From the cell containing the given text, extract its center point as [x, y] coordinate. 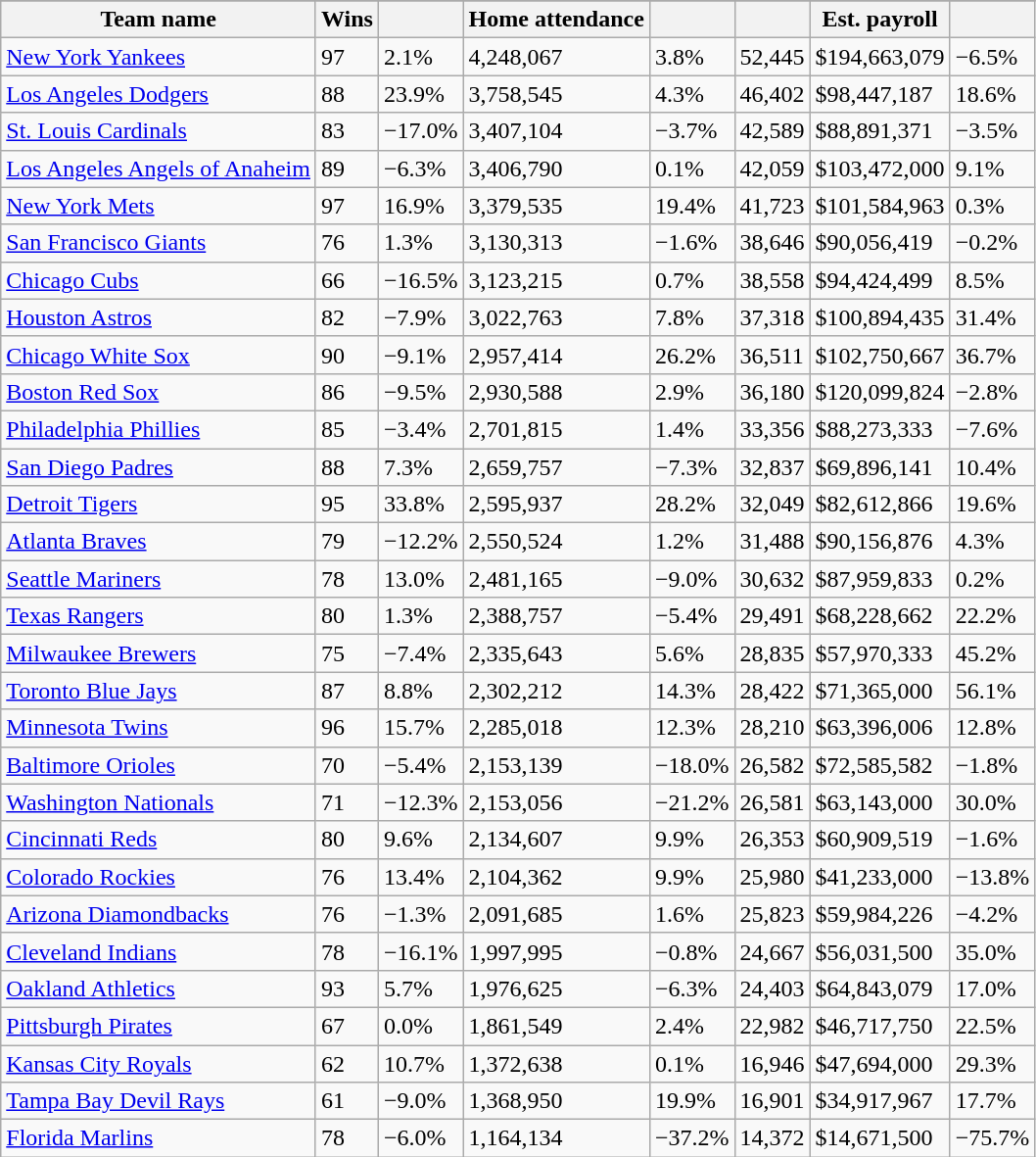
31.4% [993, 317]
0.0% [421, 1026]
−12.2% [421, 542]
13.0% [421, 579]
71 [347, 802]
85 [347, 429]
$46,717,750 [879, 1026]
7.3% [421, 467]
28.2% [691, 505]
22.2% [993, 616]
$68,228,662 [879, 616]
12.8% [993, 728]
−7.6% [993, 429]
3,123,215 [556, 280]
Boston Red Sox [159, 392]
22,982 [772, 1026]
46,402 [772, 94]
16,901 [772, 1101]
0.7% [691, 280]
Colorado Rockies [159, 877]
$60,909,519 [879, 840]
83 [347, 131]
$63,396,006 [879, 728]
2,659,757 [556, 467]
$69,896,141 [879, 467]
38,558 [772, 280]
26,582 [772, 765]
3,407,104 [556, 131]
66 [347, 280]
1,861,549 [556, 1026]
$103,472,000 [879, 169]
30,632 [772, 579]
−7.3% [691, 467]
36,180 [772, 392]
$72,585,582 [879, 765]
1,372,638 [556, 1063]
24,667 [772, 951]
14,372 [772, 1138]
Oakland Athletics [159, 988]
9.6% [421, 840]
95 [347, 505]
Tampa Bay Devil Rays [159, 1101]
24,403 [772, 988]
37,318 [772, 317]
New York Yankees [159, 57]
10.4% [993, 467]
$14,671,500 [879, 1138]
1,368,950 [556, 1101]
Philadelphia Phillies [159, 429]
18.6% [993, 94]
70 [347, 765]
2.4% [691, 1026]
89 [347, 169]
36,511 [772, 355]
16,946 [772, 1063]
Chicago White Sox [159, 355]
2.1% [421, 57]
93 [347, 988]
41,723 [772, 206]
1.2% [691, 542]
$47,694,000 [879, 1063]
19.9% [691, 1101]
2,335,643 [556, 653]
26.2% [691, 355]
Team name [159, 20]
19.4% [691, 206]
$82,612,866 [879, 505]
75 [347, 653]
−0.8% [691, 951]
56.1% [993, 691]
8.8% [421, 691]
−17.0% [421, 131]
32,049 [772, 505]
$59,984,226 [879, 914]
$94,424,499 [879, 280]
25,980 [772, 877]
−3.4% [421, 429]
62 [347, 1063]
$56,031,500 [879, 951]
23.9% [421, 94]
2,302,212 [556, 691]
82 [347, 317]
Arizona Diamondbacks [159, 914]
1.4% [691, 429]
29,491 [772, 616]
Detroit Tigers [159, 505]
Los Angeles Dodgers [159, 94]
Los Angeles Angels of Anaheim [159, 169]
Cleveland Indians [159, 951]
Home attendance [556, 20]
1.6% [691, 914]
14.3% [691, 691]
San Francisco Giants [159, 243]
−18.0% [691, 765]
Milwaukee Brewers [159, 653]
35.0% [993, 951]
26,353 [772, 840]
−9.5% [421, 392]
0.2% [993, 579]
$88,891,371 [879, 131]
Florida Marlins [159, 1138]
−7.4% [421, 653]
15.7% [421, 728]
Seattle Mariners [159, 579]
25,823 [772, 914]
−21.2% [691, 802]
2.9% [691, 392]
22.5% [993, 1026]
San Diego Padres [159, 467]
30.0% [993, 802]
$88,273,333 [879, 429]
−6.0% [421, 1138]
−75.7% [993, 1138]
−0.2% [993, 243]
Toronto Blue Jays [159, 691]
29.3% [993, 1063]
3,022,763 [556, 317]
Minnesota Twins [159, 728]
$90,056,419 [879, 243]
38,646 [772, 243]
90 [347, 355]
$71,365,000 [879, 691]
1,164,134 [556, 1138]
Atlanta Braves [159, 542]
16.9% [421, 206]
−9.1% [421, 355]
33,356 [772, 429]
−37.2% [691, 1138]
12.3% [691, 728]
$102,750,667 [879, 355]
2,550,524 [556, 542]
−3.7% [691, 131]
87 [347, 691]
−16.5% [421, 280]
28,422 [772, 691]
−7.9% [421, 317]
52,445 [772, 57]
Wins [347, 20]
−16.1% [421, 951]
2,930,588 [556, 392]
$63,143,000 [879, 802]
2,153,139 [556, 765]
0.3% [993, 206]
96 [347, 728]
67 [347, 1026]
5.6% [691, 653]
3.8% [691, 57]
3,406,790 [556, 169]
2,153,056 [556, 802]
1,976,625 [556, 988]
36.7% [993, 355]
Baltimore Orioles [159, 765]
$120,099,824 [879, 392]
−3.5% [993, 131]
42,589 [772, 131]
−6.5% [993, 57]
$64,843,079 [879, 988]
28,835 [772, 653]
8.5% [993, 280]
2,701,815 [556, 429]
Texas Rangers [159, 616]
17.0% [993, 988]
33.8% [421, 505]
26,581 [772, 802]
3,130,313 [556, 243]
Cincinnati Reds [159, 840]
2,104,362 [556, 877]
3,379,535 [556, 206]
2,285,018 [556, 728]
61 [347, 1101]
St. Louis Cardinals [159, 131]
19.6% [993, 505]
4,248,067 [556, 57]
2,388,757 [556, 616]
42,059 [772, 169]
2,134,607 [556, 840]
Kansas City Royals [159, 1063]
13.4% [421, 877]
79 [347, 542]
−12.3% [421, 802]
31,488 [772, 542]
2,957,414 [556, 355]
Houston Astros [159, 317]
9.1% [993, 169]
$90,156,876 [879, 542]
2,091,685 [556, 914]
$100,894,435 [879, 317]
$101,584,963 [879, 206]
32,837 [772, 467]
$57,970,333 [879, 653]
45.2% [993, 653]
86 [347, 392]
−1.8% [993, 765]
−1.3% [421, 914]
$41,233,000 [879, 877]
−13.8% [993, 877]
7.8% [691, 317]
$194,663,079 [879, 57]
2,481,165 [556, 579]
$34,917,967 [879, 1101]
2,595,937 [556, 505]
Pittsburgh Pirates [159, 1026]
New York Mets [159, 206]
$98,447,187 [879, 94]
17.7% [993, 1101]
Chicago Cubs [159, 280]
10.7% [421, 1063]
−4.2% [993, 914]
1,997,995 [556, 951]
−2.8% [993, 392]
28,210 [772, 728]
$87,959,833 [879, 579]
Washington Nationals [159, 802]
5.7% [421, 988]
Est. payroll [879, 20]
3,758,545 [556, 94]
